Extract the (x, y) coordinate from the center of the cell holding the provided text.  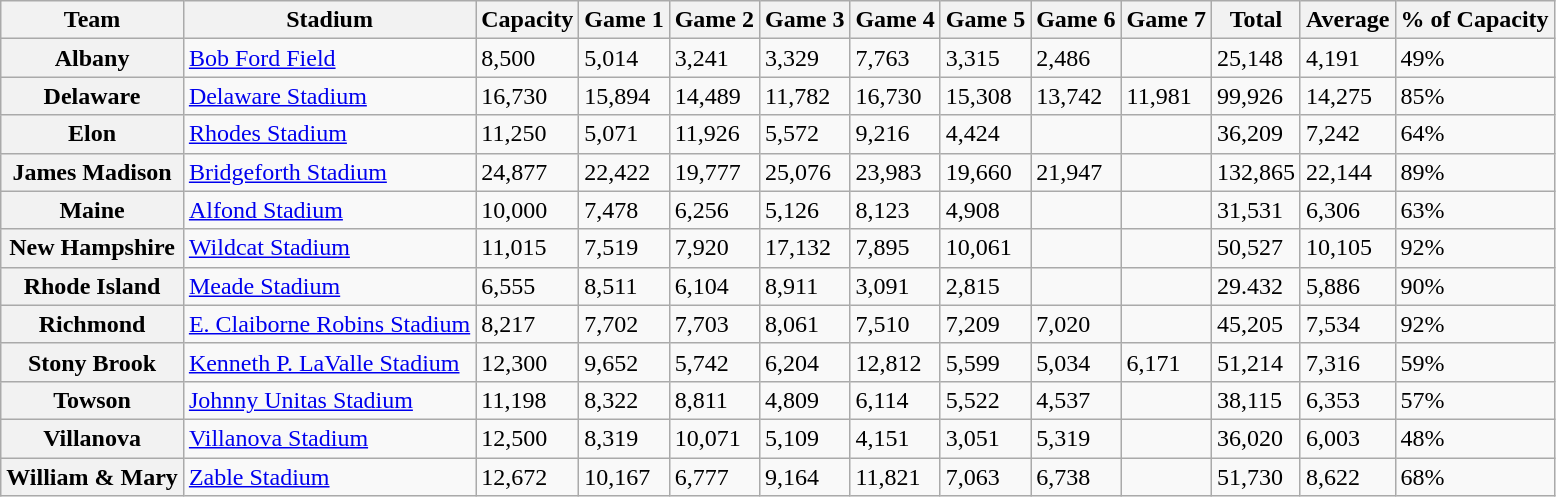
E. Claiborne Robins Stadium (329, 324)
6,003 (1348, 438)
10,000 (528, 210)
Albany (92, 58)
6,353 (1348, 400)
38,115 (1256, 400)
Towson (92, 400)
22,422 (624, 172)
50,527 (1256, 248)
Delaware Stadium (329, 96)
19,777 (714, 172)
Rhode Island (92, 286)
36,209 (1256, 134)
12,500 (528, 438)
Villanova (92, 438)
8,911 (805, 286)
Stadium (329, 20)
2,486 (1076, 58)
7,702 (624, 324)
10,071 (714, 438)
James Madison (92, 172)
7,703 (714, 324)
Johnny Unitas Stadium (329, 400)
11,926 (714, 134)
Meade Stadium (329, 286)
6,204 (805, 362)
Bridgeforth Stadium (329, 172)
William & Mary (92, 477)
31,531 (1256, 210)
% of Capacity (1474, 20)
Zable Stadium (329, 477)
8,322 (624, 400)
2,815 (985, 286)
7,534 (1348, 324)
Stony Brook (92, 362)
5,522 (985, 400)
11,782 (805, 96)
Bob Ford Field (329, 58)
7,020 (1076, 324)
8,319 (624, 438)
22,144 (1348, 172)
6,738 (1076, 477)
11,821 (895, 477)
24,877 (528, 172)
Wildcat Stadium (329, 248)
8,811 (714, 400)
Villanova Stadium (329, 438)
7,242 (1348, 134)
85% (1474, 96)
57% (1474, 400)
7,895 (895, 248)
7,763 (895, 58)
Game 5 (985, 20)
5,572 (805, 134)
17,132 (805, 248)
64% (1474, 134)
7,209 (985, 324)
5,742 (714, 362)
3,315 (985, 58)
7,316 (1348, 362)
48% (1474, 438)
7,510 (895, 324)
59% (1474, 362)
21,947 (1076, 172)
8,061 (805, 324)
13,742 (1076, 96)
8,511 (624, 286)
23,983 (895, 172)
Game 3 (805, 20)
5,034 (1076, 362)
6,114 (895, 400)
5,319 (1076, 438)
Team (92, 20)
8,500 (528, 58)
12,672 (528, 477)
45,205 (1256, 324)
14,489 (714, 96)
25,148 (1256, 58)
49% (1474, 58)
New Hampshire (92, 248)
11,015 (528, 248)
90% (1474, 286)
6,555 (528, 286)
6,777 (714, 477)
8,622 (1348, 477)
25,076 (805, 172)
3,051 (985, 438)
Richmond (92, 324)
8,217 (528, 324)
15,308 (985, 96)
6,256 (714, 210)
10,167 (624, 477)
9,164 (805, 477)
12,300 (528, 362)
5,886 (1348, 286)
Game 2 (714, 20)
29.432 (1256, 286)
Game 7 (1166, 20)
Game 4 (895, 20)
6,171 (1166, 362)
6,306 (1348, 210)
Game 1 (624, 20)
11,198 (528, 400)
19,660 (985, 172)
5,071 (624, 134)
51,730 (1256, 477)
10,061 (985, 248)
15,894 (624, 96)
5,126 (805, 210)
7,478 (624, 210)
4,537 (1076, 400)
Capacity (528, 20)
Total (1256, 20)
4,191 (1348, 58)
Average (1348, 20)
9,216 (895, 134)
4,424 (985, 134)
12,812 (895, 362)
6,104 (714, 286)
3,241 (714, 58)
Elon (92, 134)
3,329 (805, 58)
Game 6 (1076, 20)
89% (1474, 172)
68% (1474, 477)
3,091 (895, 286)
7,519 (624, 248)
Alfond Stadium (329, 210)
9,652 (624, 362)
132,865 (1256, 172)
4,151 (895, 438)
5,599 (985, 362)
11,250 (528, 134)
10,105 (1348, 248)
7,920 (714, 248)
63% (1474, 210)
51,214 (1256, 362)
Kenneth P. LaValle Stadium (329, 362)
7,063 (985, 477)
14,275 (1348, 96)
4,908 (985, 210)
11,981 (1166, 96)
4,809 (805, 400)
Delaware (92, 96)
5,109 (805, 438)
Rhodes Stadium (329, 134)
Maine (92, 210)
5,014 (624, 58)
8,123 (895, 210)
36,020 (1256, 438)
99,926 (1256, 96)
